For the text-containing cell, return its midpoint in (X, Y) coordinate format. 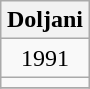
1991 (44, 58)
Doljani (44, 20)
